Scan for the cell matching the given text and deliver its [x, y] coordinate at center. 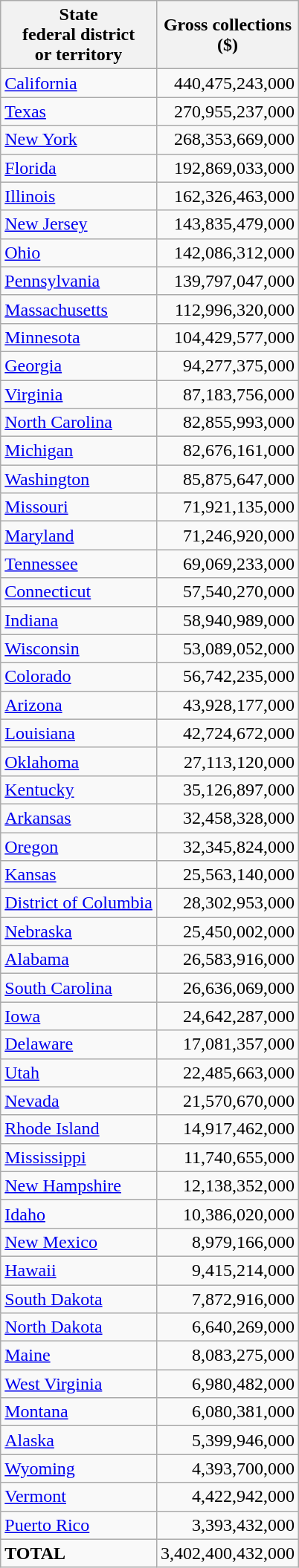
Kansas [79, 875]
11,740,655,000 [228, 1157]
27,113,120,000 [228, 761]
Mississippi [79, 1157]
Gross collections($) [228, 35]
85,875,647,000 [228, 479]
North Carolina [79, 423]
12,138,352,000 [228, 1185]
25,563,140,000 [228, 875]
Puerto Rico [79, 1525]
10,386,020,000 [228, 1214]
192,869,033,000 [228, 168]
TOTAL [79, 1553]
Wyoming [79, 1468]
6,640,269,000 [228, 1327]
42,724,672,000 [228, 733]
32,458,328,000 [228, 818]
New Hampshire [79, 1185]
Wisconsin [79, 648]
Texas [79, 111]
53,089,052,000 [228, 648]
43,928,177,000 [228, 705]
Oklahoma [79, 761]
Michigan [79, 451]
8,979,166,000 [228, 1242]
Missouri [79, 507]
Louisiana [79, 733]
Tennessee [79, 564]
268,353,669,000 [228, 140]
South Dakota [79, 1299]
California [79, 83]
Montana [79, 1412]
South Carolina [79, 988]
82,855,993,000 [228, 423]
Hawaii [79, 1270]
25,450,002,000 [228, 931]
6,080,381,000 [228, 1412]
Nebraska [79, 931]
58,940,989,000 [228, 620]
District of Columbia [79, 903]
3,393,432,000 [228, 1525]
17,081,357,000 [228, 1044]
21,570,670,000 [228, 1101]
Ohio [79, 253]
270,955,237,000 [228, 111]
Indiana [79, 620]
New Jersey [79, 224]
32,345,824,000 [228, 846]
Vermont [79, 1497]
26,583,916,000 [228, 960]
94,277,375,000 [228, 365]
North Dakota [79, 1327]
Nevada [79, 1101]
Alabama [79, 960]
Statefederal district or territory [79, 35]
139,797,047,000 [228, 281]
57,540,270,000 [228, 592]
26,636,069,000 [228, 988]
440,475,243,000 [228, 83]
112,996,320,000 [228, 309]
Minnesota [79, 337]
162,326,463,000 [228, 196]
3,402,400,432,000 [228, 1553]
24,642,287,000 [228, 1016]
8,083,275,000 [228, 1356]
Alaska [79, 1440]
Delaware [79, 1044]
28,302,953,000 [228, 903]
Arkansas [79, 818]
69,069,233,000 [228, 564]
4,422,942,000 [228, 1497]
Kentucky [79, 790]
Oregon [79, 846]
142,086,312,000 [228, 253]
7,872,916,000 [228, 1299]
104,429,577,000 [228, 337]
35,126,897,000 [228, 790]
56,742,235,000 [228, 677]
Pennsylvania [79, 281]
Washington [79, 479]
87,183,756,000 [228, 394]
5,399,946,000 [228, 1440]
6,980,482,000 [228, 1384]
Florida [79, 168]
Georgia [79, 365]
Connecticut [79, 592]
Iowa [79, 1016]
Idaho [79, 1214]
Arizona [79, 705]
4,393,700,000 [228, 1468]
71,921,135,000 [228, 507]
Virginia [79, 394]
Maryland [79, 536]
Colorado [79, 677]
New Mexico [79, 1242]
Massachusetts [79, 309]
Maine [79, 1356]
New York [79, 140]
West Virginia [79, 1384]
Utah [79, 1073]
143,835,479,000 [228, 224]
22,485,663,000 [228, 1073]
9,415,214,000 [228, 1270]
82,676,161,000 [228, 451]
Rhode Island [79, 1129]
Illinois [79, 196]
14,917,462,000 [228, 1129]
71,246,920,000 [228, 536]
